From the cell containing the given text, extract its center point as (X, Y) coordinate. 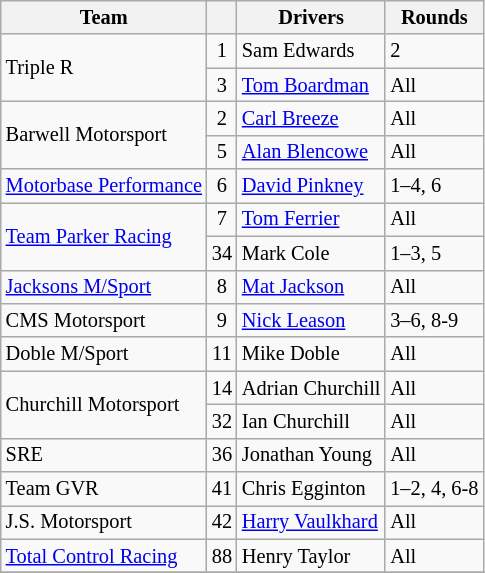
Harry Vaulkhard (311, 522)
Team (104, 17)
1–3, 5 (434, 253)
7 (222, 219)
36 (222, 455)
5 (222, 152)
9 (222, 320)
32 (222, 421)
Alan Blencowe (311, 152)
Team Parker Racing (104, 236)
11 (222, 354)
J.S. Motorsport (104, 522)
Team GVR (104, 489)
1–2, 4, 6-8 (434, 489)
Adrian Churchill (311, 388)
14 (222, 388)
David Pinkney (311, 186)
Triple R (104, 68)
3 (222, 85)
Churchill Motorsport (104, 404)
Henry Taylor (311, 556)
88 (222, 556)
1–4, 6 (434, 186)
Mark Cole (311, 253)
Barwell Motorsport (104, 134)
Drivers (311, 17)
Jacksons M/Sport (104, 287)
Sam Edwards (311, 51)
6 (222, 186)
Tom Boardman (311, 85)
SRE (104, 455)
Ian Churchill (311, 421)
Total Control Racing (104, 556)
1 (222, 51)
Mat Jackson (311, 287)
Jonathan Young (311, 455)
Doble M/Sport (104, 354)
Mike Doble (311, 354)
42 (222, 522)
Chris Egginton (311, 489)
Motorbase Performance (104, 186)
34 (222, 253)
41 (222, 489)
Tom Ferrier (311, 219)
8 (222, 287)
Carl Breeze (311, 118)
Rounds (434, 17)
Nick Leason (311, 320)
3–6, 8-9 (434, 320)
CMS Motorsport (104, 320)
